Extract the (X, Y) coordinate from the center of the cell holding the provided text.  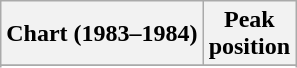
Peakposition (249, 34)
Chart (1983–1984) (102, 34)
